Capture the cell that displays the provided text and extract its [X, Y] central coordinate. 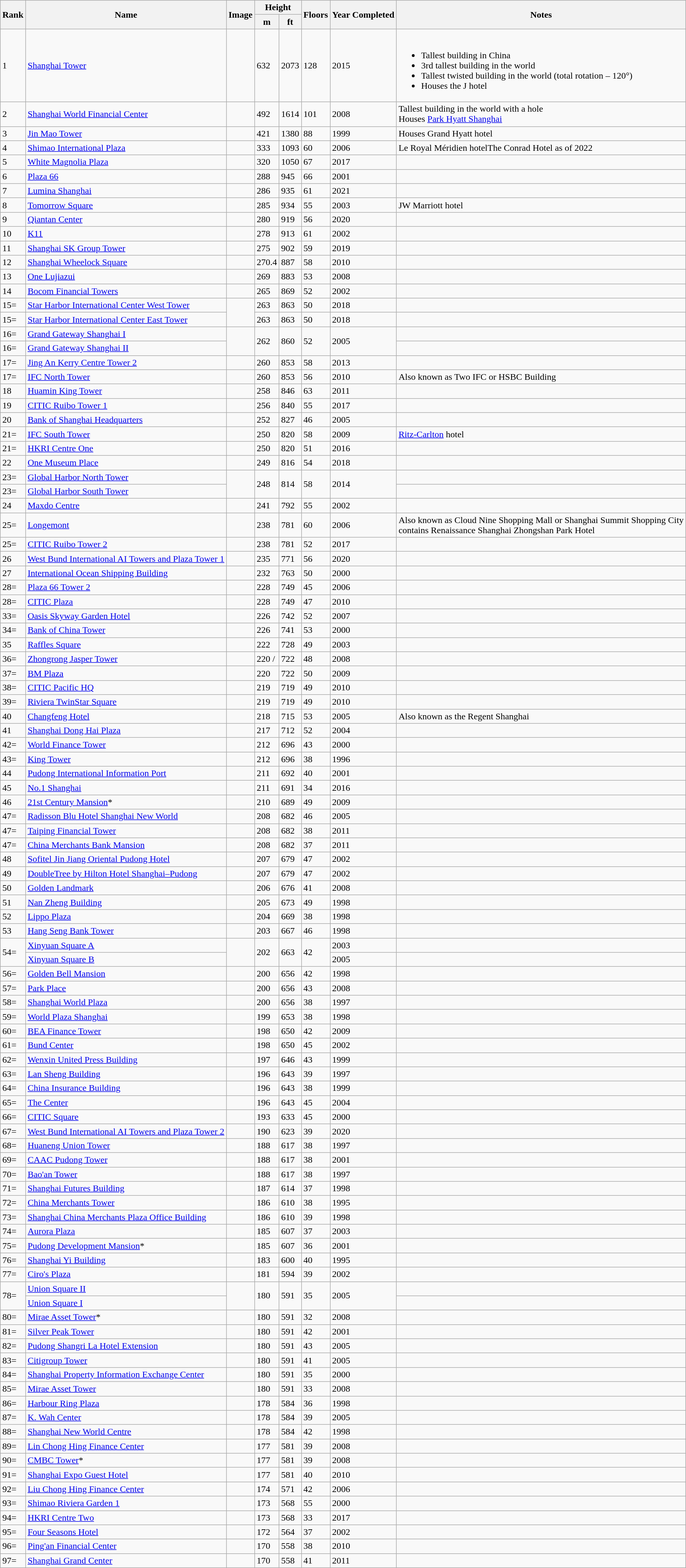
258 [267, 391]
Shanghai Wheelock Square [126, 262]
1380 [290, 133]
HKRI Centre Two [126, 1518]
China Merchants Bank Mansion [126, 845]
74= [13, 1231]
2007 [363, 616]
6 [13, 176]
76= [13, 1260]
232 [267, 573]
623 [290, 1131]
Ciro's Plaza [126, 1274]
CITIC Square [126, 1117]
86= [13, 1403]
95= [13, 1532]
Year Completed [363, 15]
32 [316, 1317]
54 [316, 463]
CITIC Plaza [126, 602]
One Lujiazui [126, 277]
256 [267, 405]
DoubleTree by Hilton Hotel Shanghai–Pudong [126, 873]
Bank of Shanghai Headquarters [126, 420]
89= [13, 1446]
Also known as Cloud Nine Shopping Mall or Shanghai Summit Shopping Citycontains Renaissance Shanghai Zhongshan Park Hotel [541, 525]
564 [290, 1532]
5 [13, 162]
27 [13, 573]
Wenxin United Press Building [126, 1060]
72= [13, 1203]
935 [290, 191]
Also known as the Regent Shanghai [541, 716]
203 [267, 931]
Huaneng Union Tower [126, 1145]
HKRI Centre One [126, 448]
190 [267, 1131]
K11 [126, 234]
202 [267, 952]
204 [267, 916]
66 [316, 176]
1093 [290, 148]
2013 [363, 362]
Qiantan Center [126, 219]
12 [13, 262]
92= [13, 1489]
JW Marriott hotel [541, 205]
CAAC Pudong Tower [126, 1160]
China Merchants Tower [126, 1203]
278 [267, 234]
181 [267, 1274]
93= [13, 1503]
IFC North Tower [126, 377]
Tallest building in the world with a holeHouses Park Hyatt Shanghai [541, 114]
205 [267, 902]
206 [267, 888]
97= [13, 1560]
9 [13, 219]
Park Place [126, 988]
846 [290, 391]
288 [267, 176]
67 [316, 162]
320 [267, 162]
633 [290, 1117]
689 [290, 802]
Floors [316, 15]
77= [13, 1274]
36= [13, 659]
Xinyuan Square B [126, 960]
220 [267, 673]
333 [267, 148]
Longemont [126, 525]
646 [290, 1060]
Bocom Financial Towers [126, 291]
1 [13, 65]
571 [290, 1489]
83= [13, 1360]
280 [267, 219]
187 [267, 1189]
King Tower [126, 759]
Golden Landmark [126, 888]
CITIC Ruibo Tower 2 [126, 544]
Star Harbor International Center East Tower [126, 320]
Star Harbor International Center West Tower [126, 305]
38= [13, 687]
Xinyuan Square A [126, 945]
Shanghai Expo Guest Hotel [126, 1475]
39= [13, 702]
No.1 Shanghai [126, 788]
101 [316, 114]
594 [290, 1274]
73= [13, 1217]
Notes [541, 15]
902 [290, 248]
14 [13, 291]
663 [290, 952]
2015 [363, 65]
4 [13, 148]
174 [267, 1489]
44 [13, 773]
96= [13, 1546]
669 [290, 916]
Shanghai World Financial Center [126, 114]
82= [13, 1346]
Oasis Skyway Garden Hotel [126, 616]
CITIC Ruibo Tower 1 [126, 405]
827 [290, 420]
88 [316, 133]
Houses Grand Hyatt hotel [541, 133]
Lan Sheng Building [126, 1074]
59= [13, 1017]
Jing An Kerry Centre Tower 2 [126, 362]
653 [290, 1017]
Shanghai Dong Hai Plaza [126, 731]
792 [290, 506]
54= [13, 952]
183 [267, 1260]
IFC South Tower [126, 434]
20 [13, 420]
Radisson Blu Hotel Shanghai New World [126, 816]
814 [290, 484]
2014 [363, 484]
88= [13, 1432]
252 [267, 420]
Lippo Plaza [126, 916]
Shanghai China Merchants Plaza Office Building [126, 1217]
68= [13, 1145]
860 [290, 341]
63 [316, 391]
741 [290, 630]
Global Harbor North Tower [126, 477]
94= [13, 1518]
763 [290, 573]
Shanghai Yi Building [126, 1260]
Image [241, 15]
Hang Seng Bank Tower [126, 931]
172 [267, 1532]
71= [13, 1189]
37= [13, 673]
Shanghai SK Group Tower [126, 248]
248 [267, 484]
The Center [126, 1102]
Huamin King Tower [126, 391]
Pudong Shangri La Hotel Extension [126, 1346]
34= [13, 630]
85= [13, 1389]
2073 [290, 65]
43= [13, 759]
Pudong International Information Port [126, 773]
Bund Center [126, 1045]
7 [13, 191]
26 [13, 559]
78= [13, 1296]
712 [290, 731]
1614 [290, 114]
Also known as Two IFC or HSBC Building [541, 377]
840 [290, 405]
715 [290, 716]
235 [267, 559]
Name [126, 15]
70= [13, 1174]
285 [267, 205]
Harbour Ring Plaza [126, 1403]
57= [13, 988]
220 / [267, 659]
West Bund International AI Towers and Plaza Tower 1 [126, 559]
Height [278, 8]
Nan Zheng Building [126, 902]
62= [13, 1060]
World Plaza Shanghai [126, 1017]
Shanghai Tower [126, 65]
22 [13, 463]
CMBC Tower* [126, 1460]
2021 [363, 191]
Lin Chong Hing Finance Center [126, 1446]
742 [290, 616]
421 [267, 133]
Lumina Shanghai [126, 191]
61= [13, 1045]
2 [13, 114]
771 [290, 559]
Shanghai Grand Center [126, 1560]
BEA Finance Tower [126, 1031]
Grand Gateway Shanghai II [126, 348]
34 [316, 788]
Pudong Development Mansion* [126, 1246]
614 [290, 1189]
60= [13, 1031]
Liu Chong Hing Finance Center [126, 1489]
One Museum Place [126, 463]
265 [267, 291]
Union Square I [126, 1303]
ft [290, 22]
58= [13, 1002]
Changfeng Hotel [126, 716]
Bank of China Tower [126, 630]
10 [13, 234]
64= [13, 1088]
275 [267, 248]
Golden Bell Mansion [126, 974]
269 [267, 277]
728 [290, 644]
11 [13, 248]
676 [290, 888]
56= [13, 974]
75= [13, 1246]
913 [290, 234]
Ping'an Financial Center [126, 1546]
197 [267, 1060]
217 [267, 731]
m [267, 22]
China Insurance Building [126, 1088]
8 [13, 205]
Shanghai World Plaza [126, 1002]
1996 [363, 759]
World Finance Tower [126, 745]
Shimao International Plaza [126, 148]
Raffles Square [126, 644]
887 [290, 262]
222 [267, 644]
128 [316, 65]
199 [267, 1017]
286 [267, 191]
63= [13, 1074]
81= [13, 1331]
Shanghai Futures Building [126, 1189]
3 [13, 133]
Riviera TwinStar Square [126, 702]
945 [290, 176]
673 [290, 902]
Maxdo Centre [126, 506]
91= [13, 1475]
Shimao Riviera Garden 1 [126, 1503]
Aurora Plaza [126, 1231]
Grand Gateway Shanghai I [126, 334]
934 [290, 205]
69= [13, 1160]
K. Wah Center [126, 1418]
International Ocean Shipping Building [126, 573]
13 [13, 277]
492 [267, 114]
White Magnolia Plaza [126, 162]
210 [267, 802]
632 [267, 65]
33= [13, 616]
869 [290, 291]
600 [290, 1260]
CITIC Pacific HQ [126, 687]
Tomorrow Square [126, 205]
2019 [363, 248]
84= [13, 1374]
Four Seasons Hotel [126, 1532]
218 [267, 716]
Mirae Asset Tower [126, 1389]
19 [13, 405]
Shanghai Property Information Exchange Center [126, 1374]
Citigroup Tower [126, 1360]
Global Harbor South Tower [126, 491]
21st Century Mansion* [126, 802]
270.4 [267, 262]
193 [267, 1117]
692 [290, 773]
249 [267, 463]
1050 [290, 162]
24 [13, 506]
Sofitel Jin Jiang Oriental Pudong Hotel [126, 859]
18 [13, 391]
42= [13, 745]
Ritz-Carlton hotel [541, 434]
65= [13, 1102]
Rank [13, 15]
919 [290, 219]
Zhongrong Jasper Tower [126, 659]
241 [267, 506]
Plaza 66 [126, 176]
262 [267, 341]
Silver Peak Tower [126, 1331]
Union Square II [126, 1289]
BM Plaza [126, 673]
66= [13, 1117]
Bao'an Tower [126, 1174]
Mirae Asset Tower* [126, 1317]
Shanghai New World Centre [126, 1432]
Tallest building in China3rd tallest building in the worldTallest twisted building in the world (total rotation – 120°)Houses the J hotel [541, 65]
67= [13, 1131]
59 [316, 248]
90= [13, 1460]
Le Royal Méridien hotelThe Conrad Hotel as of 2022 [541, 148]
87= [13, 1418]
Jin Mao Tower [126, 133]
883 [290, 277]
Taiping Financial Tower [126, 831]
816 [290, 463]
691 [290, 788]
667 [290, 931]
80= [13, 1317]
West Bund International AI Towers and Plaza Tower 2 [126, 1131]
Plaza 66 Tower 2 [126, 587]
